Scan for the cell matching the given text and deliver its [x, y] coordinate at center. 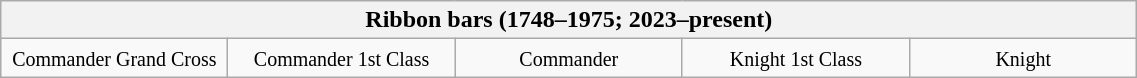
Knight [1024, 58]
Commander [568, 58]
Commander 1st Class [342, 58]
Commander Grand Cross [114, 58]
Knight 1st Class [796, 58]
Ribbon bars (1748–1975; 2023–present) [569, 20]
